Determine the [X, Y] coordinate at the center of the cell enclosing the given text.  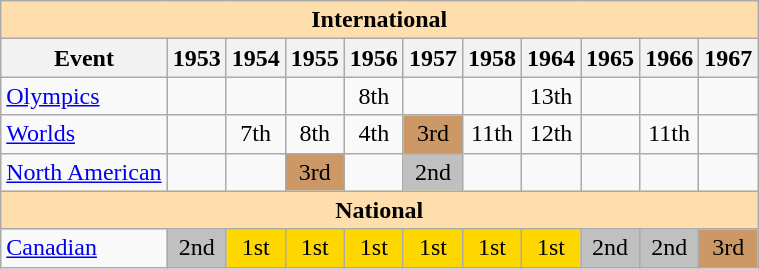
1955 [314, 58]
Event [84, 58]
1957 [432, 58]
1967 [728, 58]
1953 [196, 58]
International [380, 20]
1954 [256, 58]
Canadian [84, 248]
National [380, 210]
4th [374, 134]
7th [256, 134]
1965 [610, 58]
1956 [374, 58]
13th [550, 96]
1966 [670, 58]
1958 [492, 58]
1964 [550, 58]
Worlds [84, 134]
Olympics [84, 96]
North American [84, 172]
12th [550, 134]
